Identify which cell holds the provided text, then report its [x, y] central coordinate. 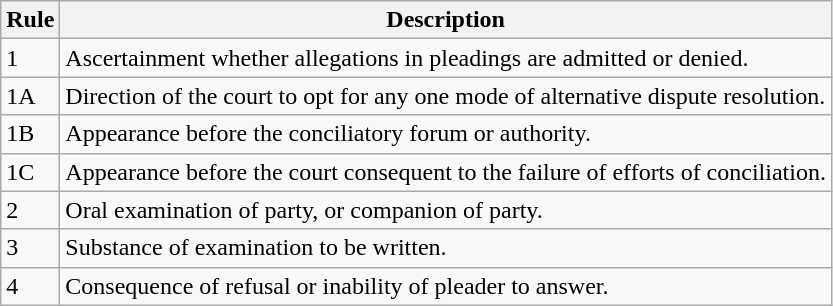
Direction of the court to opt for any one mode of alternative dispute resolution. [446, 96]
Oral examination of party, or companion of party. [446, 210]
Consequence of refusal or inability of pleader to answer. [446, 286]
Rule [30, 20]
3 [30, 248]
4 [30, 286]
Appearance before the conciliatory forum or authority. [446, 134]
Description [446, 20]
1 [30, 58]
Appearance before the court consequent to the failure of efforts of conciliation. [446, 172]
1C [30, 172]
1B [30, 134]
Substance of examination to be written. [446, 248]
Ascertainment whether allegations in pleadings are admitted or denied. [446, 58]
1A [30, 96]
2 [30, 210]
